Locate the cell with the specified text and output its (x, y) center coordinate. 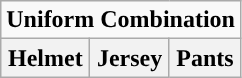
Uniform Combination (121, 20)
Helmet (46, 58)
Pants (204, 58)
Jersey (130, 58)
